Extract the (x, y) coordinate from the center of the cell holding the provided text.  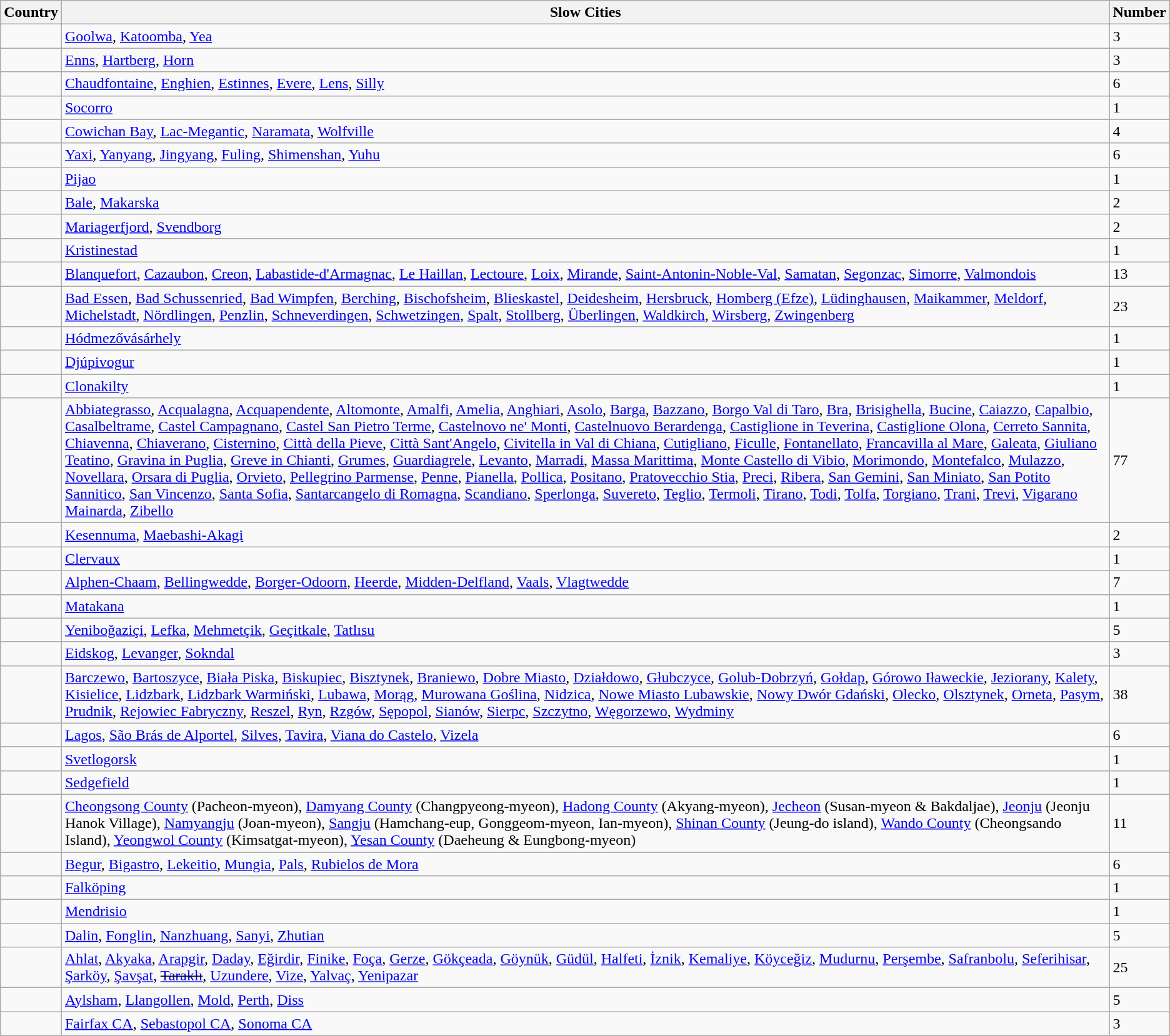
Clonakilty (585, 386)
Aylsham, Llangollen, Mold, Perth, Diss (585, 1000)
Falköping (585, 888)
Clervaux (585, 559)
Yaxi, Yanyang, Jingyang, Fuling, Shimenshan, Yuhu (585, 155)
Hódmezővásárhely (585, 339)
Pijao (585, 179)
Slow Cities (585, 12)
Fairfax CA, Sebastopol CA, Sonoma CA (585, 1024)
Mariagerfjord, Svendborg (585, 226)
Number (1139, 12)
Mendrisio (585, 912)
25 (1139, 967)
Eidskog, Levanger, Sokndal (585, 654)
Dalin, Fonglin, Nanzhuang, Sanyi, Zhutian (585, 935)
11 (1139, 823)
38 (1139, 694)
Matakana (585, 606)
Sedgefield (585, 782)
Lagos, São Brás de Alportel, Silves, Tavira, Viana do Castelo, Vizela (585, 735)
Bale, Makarska (585, 202)
Enns, Hartberg, Horn (585, 60)
13 (1139, 274)
Country (31, 12)
Svetlogorsk (585, 759)
Chaudfontaine, Enghien, Estinnes, Evere, Lens, Silly (585, 84)
Kesennuma, Maebashi-Akagi (585, 535)
Yeniboğaziçi, Lefka, Mehmetçik, Geçitkale, Tatlısu (585, 630)
4 (1139, 131)
23 (1139, 306)
Djúpivogur (585, 362)
7 (1139, 582)
Cowichan Bay, Lac-Megantic, Naramata, Wolfville (585, 131)
Goolwa, Katoomba, Yea (585, 36)
77 (1139, 461)
Kristinestad (585, 250)
Begur, Bigastro, Lekeitio, Mungia, Pals, Rubielos de Mora (585, 864)
Socorro (585, 107)
Alphen-Chaam, Bellingwedde, Borger-Odoorn, Heerde, Midden-Delfland, Vaals, Vlagtwedde (585, 582)
